From the cell containing the given text, extract its center point as [X, Y] coordinate. 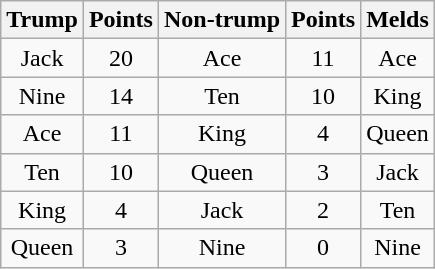
20 [120, 58]
Trump [42, 20]
14 [120, 96]
Melds [398, 20]
Non-trump [222, 20]
0 [324, 248]
2 [324, 210]
